Return the [x, y] coordinate for the center point of the cell that contains the specified text.  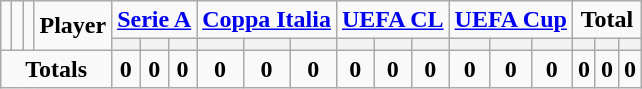
UEFA Cup [510, 20]
Totals [56, 69]
Serie A [154, 20]
UEFA CL [392, 20]
Player [73, 26]
Total [606, 20]
Coppa Italia [267, 20]
